Identify which cell holds the provided text, then report its [X, Y] central coordinate. 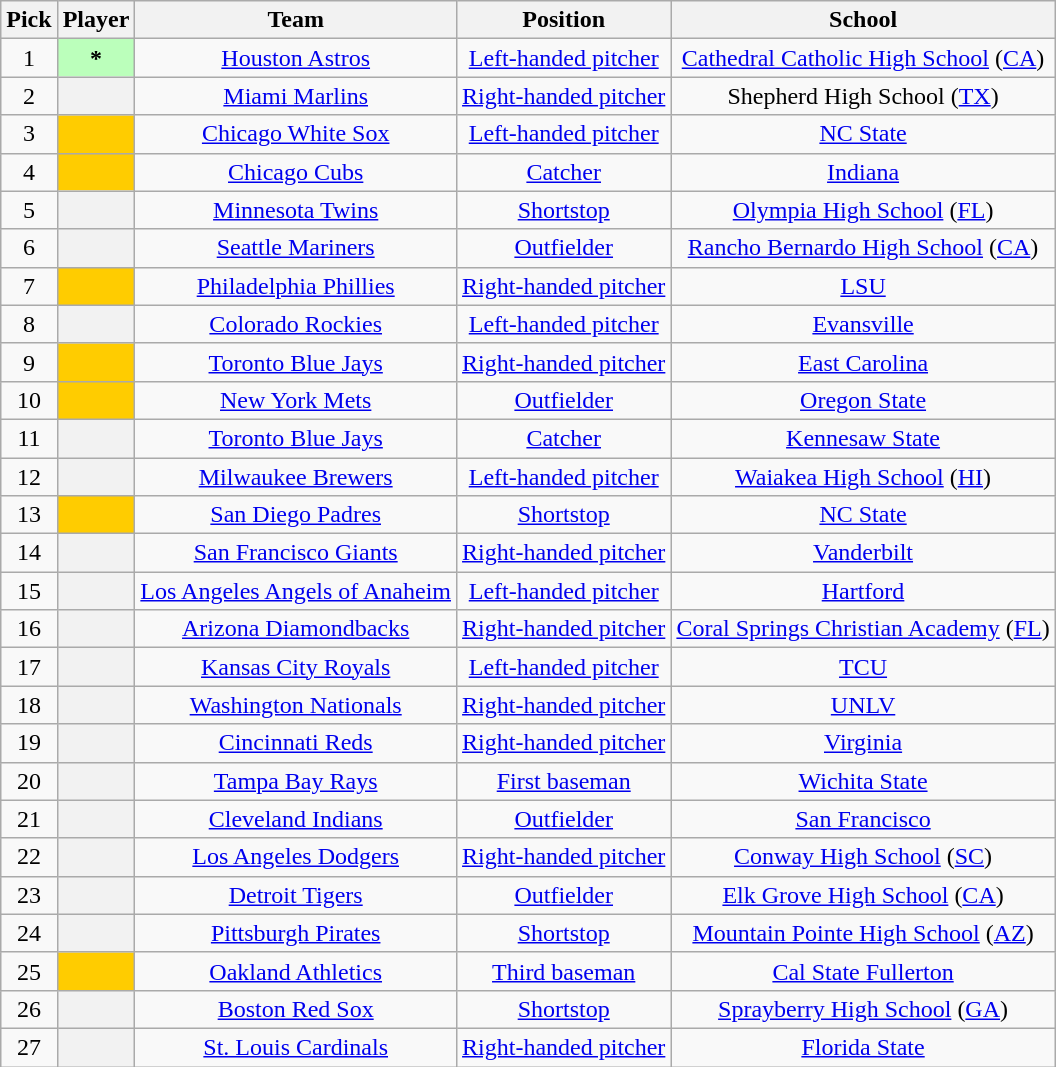
14 [29, 553]
Conway High School (SC) [863, 857]
Position [564, 20]
Los Angeles Angels of Anaheim [296, 591]
New York Mets [296, 400]
Indiana [863, 172]
10 [29, 400]
21 [29, 819]
17 [29, 667]
Detroit Tigers [296, 895]
Miami Marlins [296, 96]
Mountain Pointe High School (AZ) [863, 933]
Kennesaw State [863, 438]
Sprayberry High School (GA) [863, 1009]
Evansville [863, 324]
East Carolina [863, 362]
Cleveland Indians [296, 819]
11 [29, 438]
Kansas City Royals [296, 667]
19 [29, 743]
Virginia [863, 743]
Coral Springs Christian Academy (FL) [863, 629]
Boston Red Sox [296, 1009]
18 [29, 705]
6 [29, 248]
Milwaukee Brewers [296, 477]
San Francisco Giants [296, 553]
Colorado Rockies [296, 324]
Seattle Mariners [296, 248]
5 [29, 210]
Third baseman [564, 971]
27 [29, 1047]
Cathedral Catholic High School (CA) [863, 58]
Wichita State [863, 781]
26 [29, 1009]
San Diego Padres [296, 515]
Chicago Cubs [296, 172]
4 [29, 172]
Washington Nationals [296, 705]
15 [29, 591]
Cincinnati Reds [296, 743]
2 [29, 96]
UNLV [863, 705]
24 [29, 933]
Chicago White Sox [296, 134]
San Francisco [863, 819]
Player [96, 20]
* [96, 58]
20 [29, 781]
Vanderbilt [863, 553]
Philadelphia Phillies [296, 286]
Arizona Diamondbacks [296, 629]
Hartford [863, 591]
22 [29, 857]
13 [29, 515]
23 [29, 895]
School [863, 20]
Houston Astros [296, 58]
7 [29, 286]
9 [29, 362]
Shepherd High School (TX) [863, 96]
Florida State [863, 1047]
St. Louis Cardinals [296, 1047]
Los Angeles Dodgers [296, 857]
First baseman [564, 781]
8 [29, 324]
1 [29, 58]
Rancho Bernardo High School (CA) [863, 248]
Pittsburgh Pirates [296, 933]
Olympia High School (FL) [863, 210]
12 [29, 477]
Waiakea High School (HI) [863, 477]
Cal State Fullerton [863, 971]
Oregon State [863, 400]
Minnesota Twins [296, 210]
25 [29, 971]
16 [29, 629]
Pick [29, 20]
LSU [863, 286]
3 [29, 134]
TCU [863, 667]
Team [296, 20]
Elk Grove High School (CA) [863, 895]
Oakland Athletics [296, 971]
Tampa Bay Rays [296, 781]
